Return (x, y) of the center of cell containing provided text 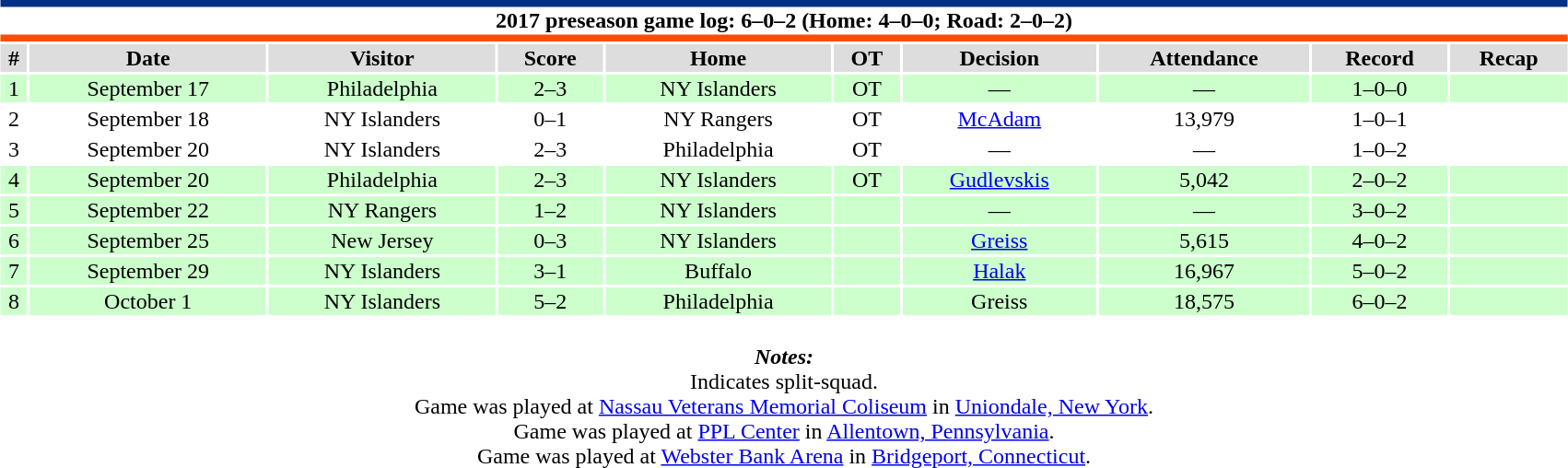
September 17 (147, 88)
# (14, 58)
Attendance (1204, 58)
October 1 (147, 301)
Decision (1000, 58)
1–2 (549, 210)
New Jersey (381, 240)
2–0–2 (1380, 180)
Home (719, 58)
5–0–2 (1380, 271)
Gudlevskis (1000, 180)
September 25 (147, 240)
5 (14, 210)
1–0–2 (1380, 149)
Record (1380, 58)
3–0–2 (1380, 210)
4–0–2 (1380, 240)
0–3 (549, 240)
Date (147, 58)
Recap (1509, 58)
6 (14, 240)
7 (14, 271)
September 18 (147, 119)
4 (14, 180)
5–2 (549, 301)
13,979 (1204, 119)
3–1 (549, 271)
5,042 (1204, 180)
3 (14, 149)
0–1 (549, 119)
1–0–1 (1380, 119)
Buffalo (719, 271)
Halak (1000, 271)
18,575 (1204, 301)
September 29 (147, 271)
September 22 (147, 210)
2 (14, 119)
McAdam (1000, 119)
8 (14, 301)
16,967 (1204, 271)
Visitor (381, 58)
5,615 (1204, 240)
1–0–0 (1380, 88)
2017 preseason game log: 6–0–2 (Home: 4–0–0; Road: 2–0–2) (784, 20)
1 (14, 88)
6–0–2 (1380, 301)
Score (549, 58)
